Pinpoint the cell where the given text exists, returning its (x, y) midpoint coordinate. 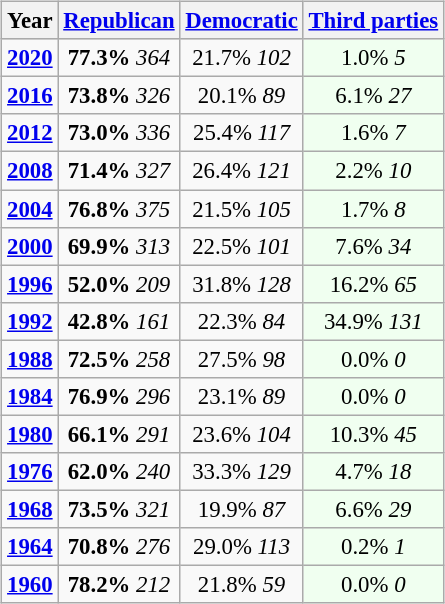
77.3% 364 (119, 58)
70.8% 276 (119, 547)
2008 (30, 171)
23.1% 89 (242, 396)
2004 (30, 209)
76.9% 296 (119, 396)
21.5% 105 (242, 209)
0.2% 1 (373, 547)
21.7% 102 (242, 58)
19.9% 87 (242, 509)
2020 (30, 58)
31.8% 128 (242, 284)
10.3% 45 (373, 434)
Democratic (242, 21)
71.4% 327 (119, 171)
72.5% 258 (119, 359)
Republican (119, 21)
1964 (30, 547)
76.8% 375 (119, 209)
Third parties (373, 21)
1984 (30, 396)
16.2% 65 (373, 284)
73.5% 321 (119, 509)
1980 (30, 434)
1.0% 5 (373, 58)
1968 (30, 509)
21.8% 59 (242, 584)
26.4% 121 (242, 171)
1.7% 8 (373, 209)
25.4% 117 (242, 133)
22.3% 84 (242, 321)
1960 (30, 584)
62.0% 240 (119, 472)
78.2% 212 (119, 584)
69.9% 313 (119, 246)
2.2% 10 (373, 171)
1988 (30, 359)
1976 (30, 472)
2012 (30, 133)
23.6% 104 (242, 434)
42.8% 161 (119, 321)
52.0% 209 (119, 284)
Year (30, 21)
6.1% 27 (373, 96)
73.8% 326 (119, 96)
27.5% 98 (242, 359)
6.6% 29 (373, 509)
2016 (30, 96)
33.3% 129 (242, 472)
2000 (30, 246)
1992 (30, 321)
1996 (30, 284)
7.6% 34 (373, 246)
4.7% 18 (373, 472)
20.1% 89 (242, 96)
34.9% 131 (373, 321)
73.0% 336 (119, 133)
1.6% 7 (373, 133)
66.1% 291 (119, 434)
29.0% 113 (242, 547)
22.5% 101 (242, 246)
